Output the [x, y] coordinate of the center of the cell containing the given text.  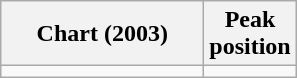
Peakposition [250, 34]
Chart (2003) [102, 34]
